From the cell containing the given text, extract its center point as (X, Y) coordinate. 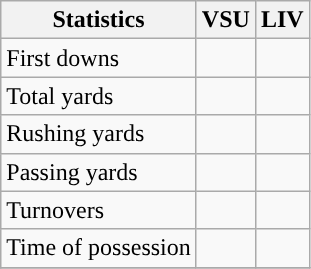
LIV (282, 20)
First downs (99, 58)
Turnovers (99, 210)
Statistics (99, 20)
Rushing yards (99, 134)
Time of possession (99, 248)
Total yards (99, 96)
Passing yards (99, 172)
VSU (226, 20)
